Capture the cell that displays the provided text and extract its (X, Y) central coordinate. 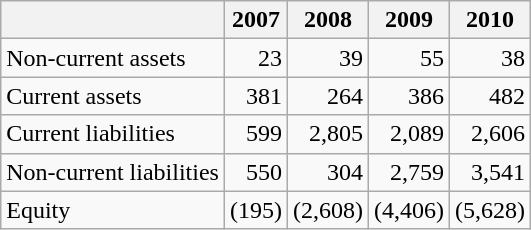
2008 (328, 20)
(4,406) (410, 210)
304 (328, 172)
2,089 (410, 134)
Non-current liabilities (113, 172)
(2,608) (328, 210)
2007 (256, 20)
2,606 (490, 134)
381 (256, 96)
2009 (410, 20)
264 (328, 96)
23 (256, 58)
2,759 (410, 172)
599 (256, 134)
3,541 (490, 172)
482 (490, 96)
386 (410, 96)
2,805 (328, 134)
55 (410, 58)
550 (256, 172)
(5,628) (490, 210)
39 (328, 58)
Non-current assets (113, 58)
Equity (113, 210)
38 (490, 58)
Current liabilities (113, 134)
2010 (490, 20)
(195) (256, 210)
Current assets (113, 96)
